Identify which cell holds the provided text, then report its [x, y] central coordinate. 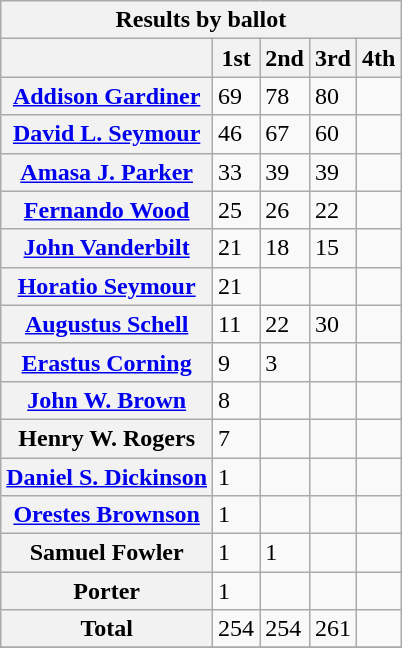
69 [236, 96]
Erastus Corning [107, 362]
Samuel Fowler [107, 553]
78 [285, 96]
18 [285, 248]
46 [236, 134]
Henry W. Rogers [107, 438]
John Vanderbilt [107, 248]
Daniel S. Dickinson [107, 477]
Results by ballot [201, 20]
Horatio Seymour [107, 286]
Total [107, 629]
67 [285, 134]
2nd [285, 58]
John W. Brown [107, 400]
1st [236, 58]
8 [236, 400]
33 [236, 172]
15 [332, 248]
Porter [107, 591]
Amasa J. Parker [107, 172]
11 [236, 324]
3 [285, 362]
25 [236, 210]
26 [285, 210]
9 [236, 362]
7 [236, 438]
80 [332, 96]
60 [332, 134]
Addison Gardiner [107, 96]
Augustus Schell [107, 324]
261 [332, 629]
3rd [332, 58]
David L. Seymour [107, 134]
4th [378, 58]
Fernando Wood [107, 210]
Orestes Brownson [107, 515]
30 [332, 324]
